Extract the [x, y] coordinate from the center of the cell holding the provided text.  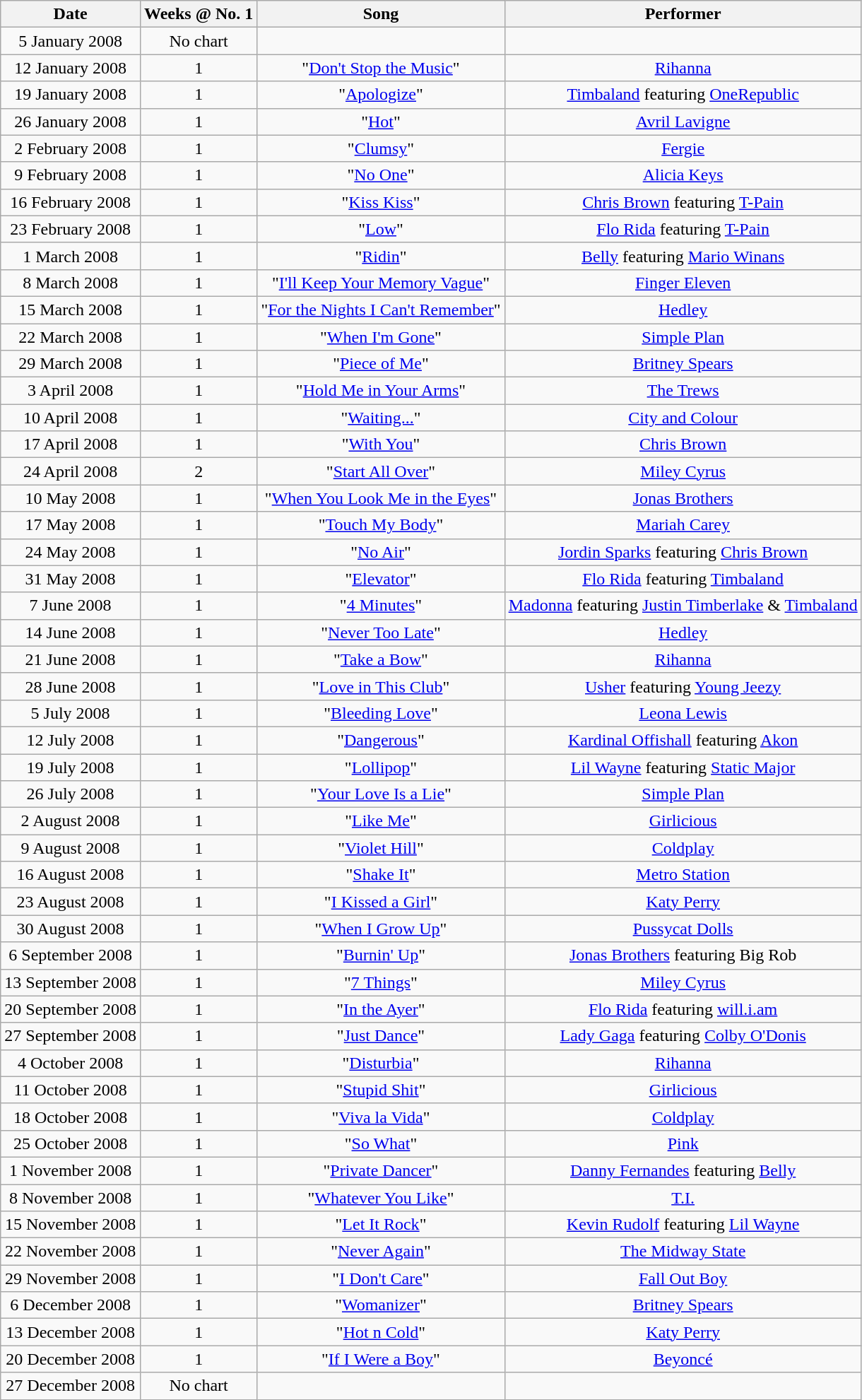
"When I Grow Up" [381, 929]
"No Air" [381, 552]
Song [381, 14]
"Touch My Body" [381, 525]
Pussycat Dolls [683, 929]
"Low" [381, 229]
"Stupid Shit" [381, 1090]
19 July 2008 [71, 767]
17 April 2008 [71, 445]
"4 Minutes" [381, 606]
"With You" [381, 445]
2 February 2008 [71, 148]
"Never Again" [381, 1252]
2 August 2008 [71, 821]
"Let It Rock" [381, 1225]
"Hot" [381, 122]
29 November 2008 [71, 1278]
"Piece of Me" [381, 364]
12 July 2008 [71, 740]
"Apologize" [381, 95]
Avril Lavigne [683, 122]
"No One" [381, 175]
Chris Brown featuring T-Pain [683, 202]
19 January 2008 [71, 95]
"Take a Bow" [381, 659]
2 [198, 471]
16 August 2008 [71, 875]
1 March 2008 [71, 256]
13 December 2008 [71, 1332]
6 September 2008 [71, 955]
1 November 2008 [71, 1170]
City and Colour [683, 418]
Weeks @ No. 1 [198, 14]
"Kiss Kiss" [381, 202]
8 March 2008 [71, 283]
"Hot n Cold" [381, 1332]
5 July 2008 [71, 713]
Pink [683, 1143]
The Trews [683, 391]
9 February 2008 [71, 175]
"Lollipop" [381, 767]
"Clumsy" [381, 148]
"Violet Hill" [381, 848]
Jonas Brothers [683, 498]
"When I'm Gone" [381, 337]
28 June 2008 [71, 686]
27 December 2008 [71, 1386]
Lady Gaga featuring Colby O'Donis [683, 1036]
The Midway State [683, 1252]
9 August 2008 [71, 848]
"Never Too Late" [381, 633]
Jonas Brothers featuring Big Rob [683, 955]
16 February 2008 [71, 202]
Finger Eleven [683, 283]
"So What" [381, 1143]
23 August 2008 [71, 902]
"Don't Stop the Music" [381, 68]
Belly featuring Mario Winans [683, 256]
24 April 2008 [71, 471]
"Disturbia" [381, 1063]
"Waiting..." [381, 418]
T.I. [683, 1198]
Flo Rida featuring T-Pain [683, 229]
Chris Brown [683, 445]
23 February 2008 [71, 229]
25 October 2008 [71, 1143]
17 May 2008 [71, 525]
10 April 2008 [71, 418]
31 May 2008 [71, 579]
10 May 2008 [71, 498]
Alicia Keys [683, 175]
27 September 2008 [71, 1036]
18 October 2008 [71, 1117]
20 December 2008 [71, 1359]
Timbaland featuring OneRepublic [683, 95]
Flo Rida featuring Timbaland [683, 579]
Kevin Rudolf featuring Lil Wayne [683, 1225]
"Private Dancer" [381, 1170]
8 November 2008 [71, 1198]
"Whatever You Like" [381, 1198]
Metro Station [683, 875]
"Viva la Vida" [381, 1117]
22 March 2008 [71, 337]
"Like Me" [381, 821]
24 May 2008 [71, 552]
Danny Fernandes featuring Belly [683, 1170]
Fergie [683, 148]
"In the Ayer" [381, 1009]
Fall Out Boy [683, 1278]
Flo Rida featuring will.i.am [683, 1009]
6 December 2008 [71, 1305]
22 November 2008 [71, 1252]
Madonna featuring Justin Timberlake & Timbaland [683, 606]
Performer [683, 14]
"If I Were a Boy" [381, 1359]
"Shake It" [381, 875]
Beyoncé [683, 1359]
15 November 2008 [71, 1225]
5 January 2008 [71, 41]
30 August 2008 [71, 929]
Usher featuring Young Jeezy [683, 686]
7 June 2008 [71, 606]
"Womanizer" [381, 1305]
15 March 2008 [71, 310]
12 January 2008 [71, 68]
26 January 2008 [71, 122]
13 September 2008 [71, 982]
"Start All Over" [381, 471]
"Love in This Club" [381, 686]
"I'll Keep Your Memory Vague" [381, 283]
Kardinal Offishall featuring Akon [683, 740]
"For the Nights I Can't Remember" [381, 310]
"Hold Me in Your Arms" [381, 391]
"Your Love Is a Lie" [381, 794]
20 September 2008 [71, 1009]
21 June 2008 [71, 659]
"Bleeding Love" [381, 713]
Jordin Sparks featuring Chris Brown [683, 552]
3 April 2008 [71, 391]
26 July 2008 [71, 794]
"Burnin' Up" [381, 955]
14 June 2008 [71, 633]
"Elevator" [381, 579]
Date [71, 14]
"When You Look Me in the Eyes" [381, 498]
"Dangerous" [381, 740]
"I Don't Care" [381, 1278]
"I Kissed a Girl" [381, 902]
Mariah Carey [683, 525]
29 March 2008 [71, 364]
Lil Wayne featuring Static Major [683, 767]
"7 Things" [381, 982]
"Just Dance" [381, 1036]
4 October 2008 [71, 1063]
Leona Lewis [683, 713]
"Ridin" [381, 256]
11 October 2008 [71, 1090]
